Output the [X, Y] coordinate of the center of the cell containing the given text.  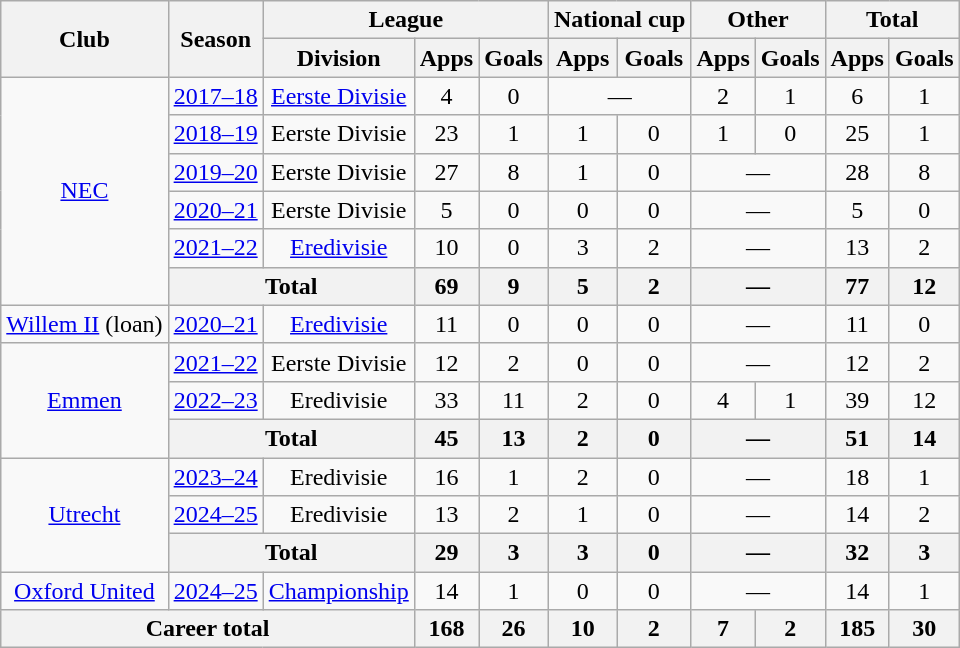
Oxford United [84, 591]
Division [338, 58]
Willem II (loan) [84, 324]
32 [857, 553]
69 [446, 286]
9 [514, 286]
33 [446, 400]
Club [84, 39]
2019–20 [216, 172]
168 [446, 629]
Career total [208, 629]
Emmen [84, 400]
2023–24 [216, 477]
7 [723, 629]
45 [446, 438]
18 [857, 477]
6 [857, 96]
2017–18 [216, 96]
25 [857, 134]
51 [857, 438]
National cup [619, 20]
27 [446, 172]
185 [857, 629]
Other [758, 20]
Season [216, 39]
29 [446, 553]
26 [514, 629]
16 [446, 477]
23 [446, 134]
2018–19 [216, 134]
NEC [84, 191]
2022–23 [216, 400]
39 [857, 400]
Utrecht [84, 515]
77 [857, 286]
Championship [338, 591]
28 [857, 172]
League [406, 20]
30 [924, 629]
